Determine the (x, y) coordinate at the center of the cell enclosing the given text.  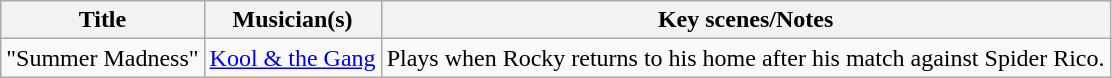
Kool & the Gang (292, 58)
Title (102, 20)
Plays when Rocky returns to his home after his match against Spider Rico. (746, 58)
Musician(s) (292, 20)
"Summer Madness" (102, 58)
Key scenes/Notes (746, 20)
